From the cell containing the given text, extract its center point as [X, Y] coordinate. 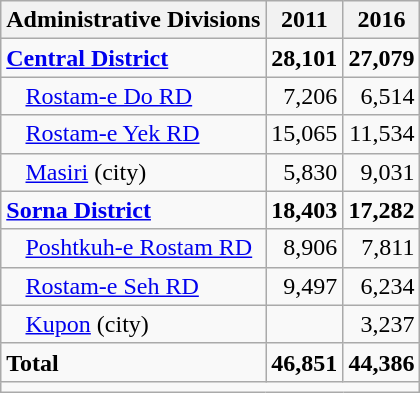
2016 [382, 20]
Rostam-e Yek RD [134, 134]
3,237 [382, 324]
Masiri (city) [134, 172]
6,514 [382, 96]
5,830 [304, 172]
2011 [304, 20]
28,101 [304, 58]
7,811 [382, 248]
8,906 [304, 248]
44,386 [382, 362]
46,851 [304, 362]
Poshtkuh-e Rostam RD [134, 248]
27,079 [382, 58]
Kupon (city) [134, 324]
Total [134, 362]
Sorna District [134, 210]
Administrative Divisions [134, 20]
Central District [134, 58]
6,234 [382, 286]
11,534 [382, 134]
15,065 [304, 134]
9,497 [304, 286]
9,031 [382, 172]
18,403 [304, 210]
Rostam-e Do RD [134, 96]
7,206 [304, 96]
Rostam-e Seh RD [134, 286]
17,282 [382, 210]
